Output the (x, y) coordinate of the center of the cell containing the given text.  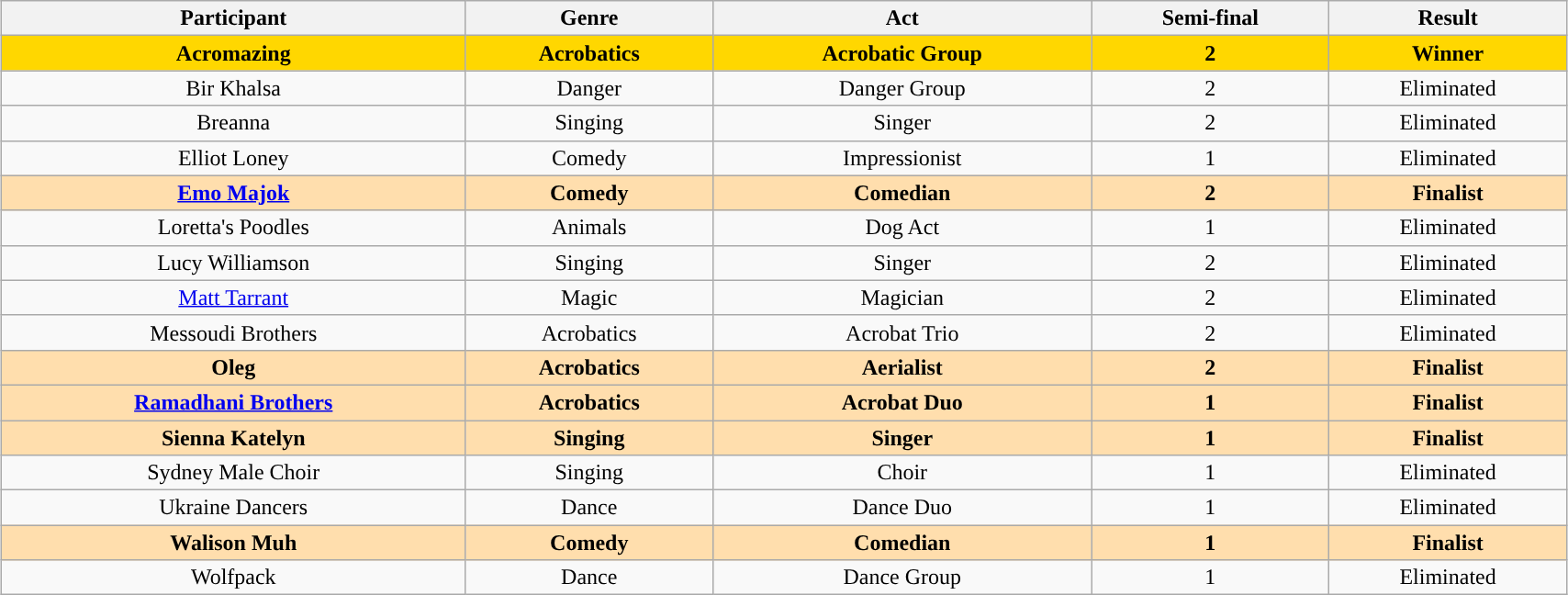
Ramadhani Brothers (233, 402)
Semi-final (1210, 18)
Breanna (233, 123)
Emo Majok (233, 193)
Elliot Loney (233, 158)
Dance Group (902, 578)
Acrobat Trio (902, 332)
Bir Khalsa (233, 88)
Aerialist (902, 367)
Acromazing (233, 53)
Messoudi Brothers (233, 332)
Danger (589, 88)
Participant (233, 18)
Matt Tarrant (233, 297)
Choir (902, 473)
Lucy Williamson (233, 263)
Sienna Katelyn (233, 438)
Wolfpack (233, 578)
Acrobat Duo (902, 402)
Loretta's Poodles (233, 228)
Magic (589, 297)
Winner (1449, 53)
Walison Muh (233, 543)
Result (1449, 18)
Sydney Male Choir (233, 473)
Impressionist (902, 158)
Danger Group (902, 88)
Ukraine Dancers (233, 508)
Dance Duo (902, 508)
Dog Act (902, 228)
Genre (589, 18)
Acrobatic Group (902, 53)
Act (902, 18)
Magician (902, 297)
Animals (589, 228)
Oleg (233, 367)
